Output the (X, Y) coordinate of the center of the cell containing the given text.  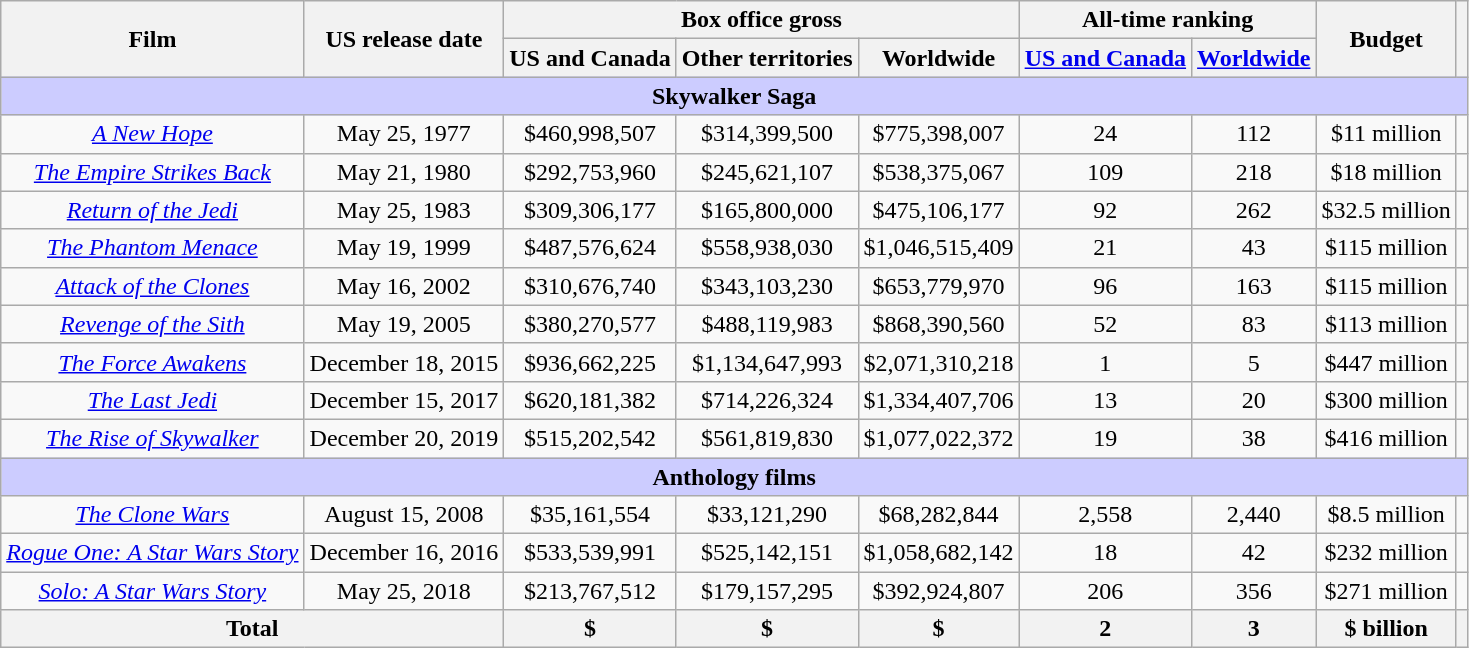
3 (1254, 629)
$392,924,807 (938, 591)
5 (1254, 362)
21 (1105, 248)
$18 million (1386, 172)
$936,662,225 (590, 362)
$714,226,324 (767, 400)
Budget (1386, 39)
$515,202,542 (590, 438)
52 (1105, 324)
Revenge of the Sith (152, 324)
83 (1254, 324)
96 (1105, 286)
$538,375,067 (938, 172)
$2,071,310,218 (938, 362)
112 (1254, 134)
2 (1105, 629)
$8.5 million (1386, 515)
$775,398,007 (938, 134)
Solo: A Star Wars Story (152, 591)
All-time ranking (1168, 20)
May 25, 1983 (404, 210)
$525,142,151 (767, 553)
Film (152, 39)
The Clone Wars (152, 515)
Rogue One: A Star Wars Story (152, 553)
$292,753,960 (590, 172)
2,440 (1254, 515)
$380,270,577 (590, 324)
$113 million (1386, 324)
13 (1105, 400)
December 20, 2019 (404, 438)
$653,779,970 (938, 286)
May 16, 2002 (404, 286)
$314,399,500 (767, 134)
$620,181,382 (590, 400)
Return of the Jedi (152, 210)
$447 million (1386, 362)
$475,106,177 (938, 210)
$232 million (1386, 553)
$460,998,507 (590, 134)
163 (1254, 286)
$300 million (1386, 400)
The Last Jedi (152, 400)
24 (1105, 134)
262 (1254, 210)
$868,390,560 (938, 324)
December 16, 2016 (404, 553)
$1,134,647,993 (767, 362)
$1,058,682,142 (938, 553)
$11 million (1386, 134)
$245,621,107 (767, 172)
Skywalker Saga (734, 96)
May 19, 1999 (404, 248)
$309,306,177 (590, 210)
206 (1105, 591)
$533,539,991 (590, 553)
May 25, 1977 (404, 134)
20 (1254, 400)
19 (1105, 438)
$165,800,000 (767, 210)
$561,819,830 (767, 438)
May 21, 1980 (404, 172)
$33,121,290 (767, 515)
$271 million (1386, 591)
$68,282,844 (938, 515)
2,558 (1105, 515)
43 (1254, 248)
109 (1105, 172)
$ billion (1386, 629)
May 25, 2018 (404, 591)
$179,157,295 (767, 591)
The Rise of Skywalker (152, 438)
December 18, 2015 (404, 362)
Anthology films (734, 477)
May 19, 2005 (404, 324)
38 (1254, 438)
December 15, 2017 (404, 400)
$310,676,740 (590, 286)
Attack of the Clones (152, 286)
$35,161,554 (590, 515)
92 (1105, 210)
$1,046,515,409 (938, 248)
$558,938,030 (767, 248)
The Phantom Menace (152, 248)
1 (1105, 362)
$213,767,512 (590, 591)
$487,576,624 (590, 248)
$1,077,022,372 (938, 438)
The Force Awakens (152, 362)
$488,119,983 (767, 324)
$32.5 million (1386, 210)
218 (1254, 172)
The Empire Strikes Back (152, 172)
$1,334,407,706 (938, 400)
356 (1254, 591)
$343,103,230 (767, 286)
A New Hope (152, 134)
US release date (404, 39)
August 15, 2008 (404, 515)
18 (1105, 553)
Other territories (767, 58)
42 (1254, 553)
Box office gross (762, 20)
Total (252, 629)
$416 million (1386, 438)
